Return the [x, y] coordinate for the center point of the cell that contains the specified text.  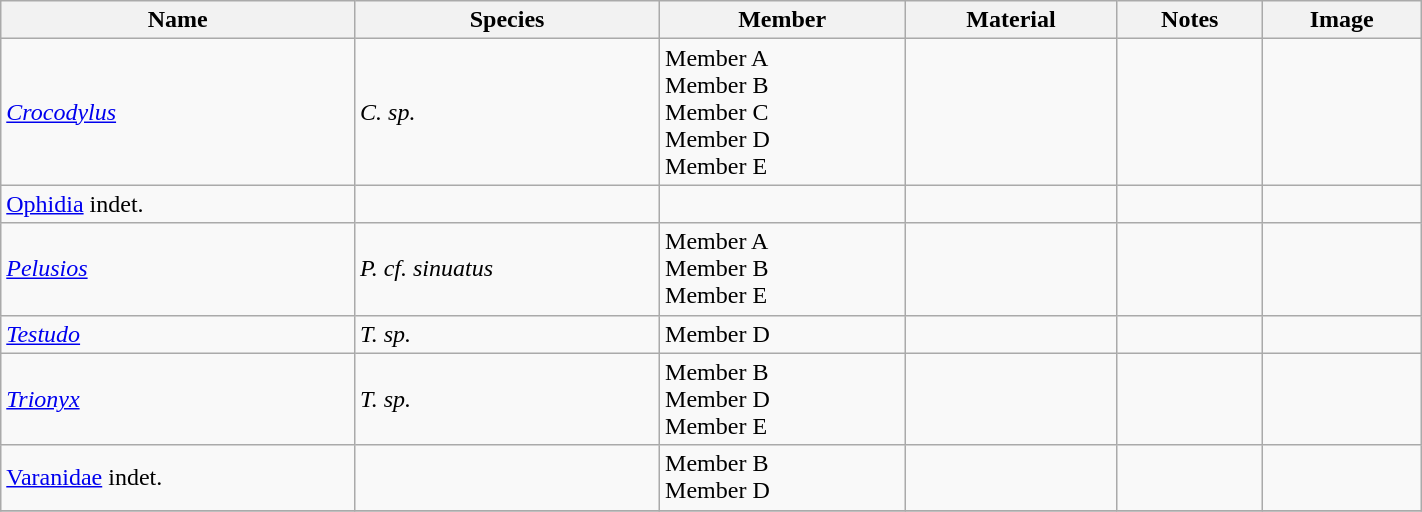
Crocodylus [178, 112]
Name [178, 20]
Pelusios [178, 269]
Ophidia indet. [178, 204]
Member [782, 20]
C. sp. [508, 112]
Member BMember D [782, 478]
P. cf. sinuatus [508, 269]
Member D [782, 334]
Member AMember BMember CMember DMember E [782, 112]
Trionyx [178, 399]
Notes [1190, 20]
Member BMember DMember E [782, 399]
Material [1012, 20]
Testudo [178, 334]
Image [1342, 20]
Member AMember BMember E [782, 269]
Varanidae indet. [178, 478]
Species [508, 20]
